Return the [X, Y] coordinate for the center point of the cell that contains the specified text.  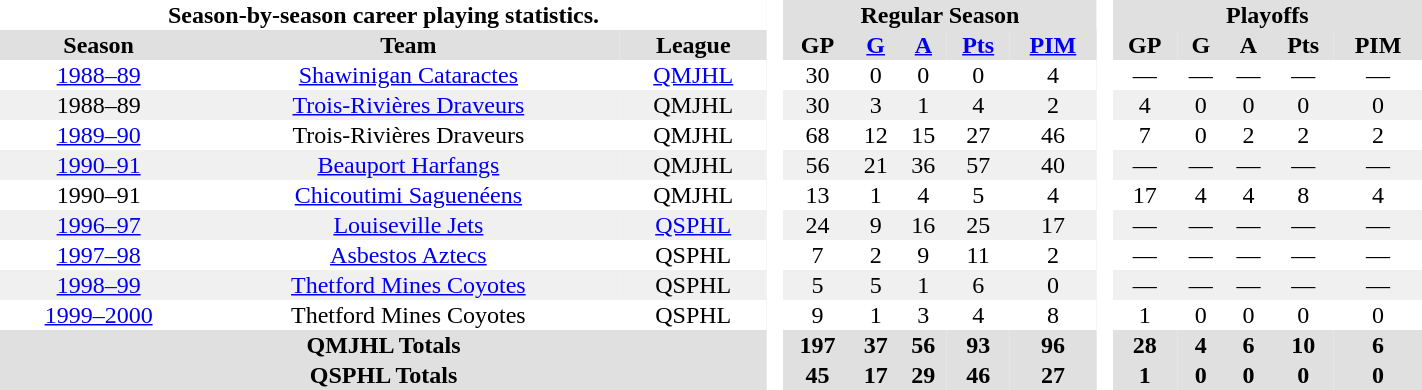
96 [1053, 345]
13 [818, 195]
1998–99 [98, 285]
11 [978, 255]
28 [1145, 345]
197 [818, 345]
36 [924, 165]
Asbestos Aztecs [408, 255]
QMJHL Totals [384, 345]
24 [818, 225]
57 [978, 165]
QSPHL Totals [384, 375]
Regular Season [940, 15]
37 [876, 345]
1999–2000 [98, 315]
Season-by-season career playing statistics. [384, 15]
15 [924, 135]
Team [408, 45]
29 [924, 375]
93 [978, 345]
40 [1053, 165]
League [694, 45]
1997–98 [98, 255]
16 [924, 225]
Playoffs [1268, 15]
10 [1303, 345]
Season [98, 45]
Shawinigan Cataractes [408, 75]
1989–90 [98, 135]
Beauport Harfangs [408, 165]
1996–97 [98, 225]
45 [818, 375]
68 [818, 135]
12 [876, 135]
Chicoutimi Saguenéens [408, 195]
25 [978, 225]
Louiseville Jets [408, 225]
21 [876, 165]
